Output the [X, Y] coordinate of the center of the cell containing the given text.  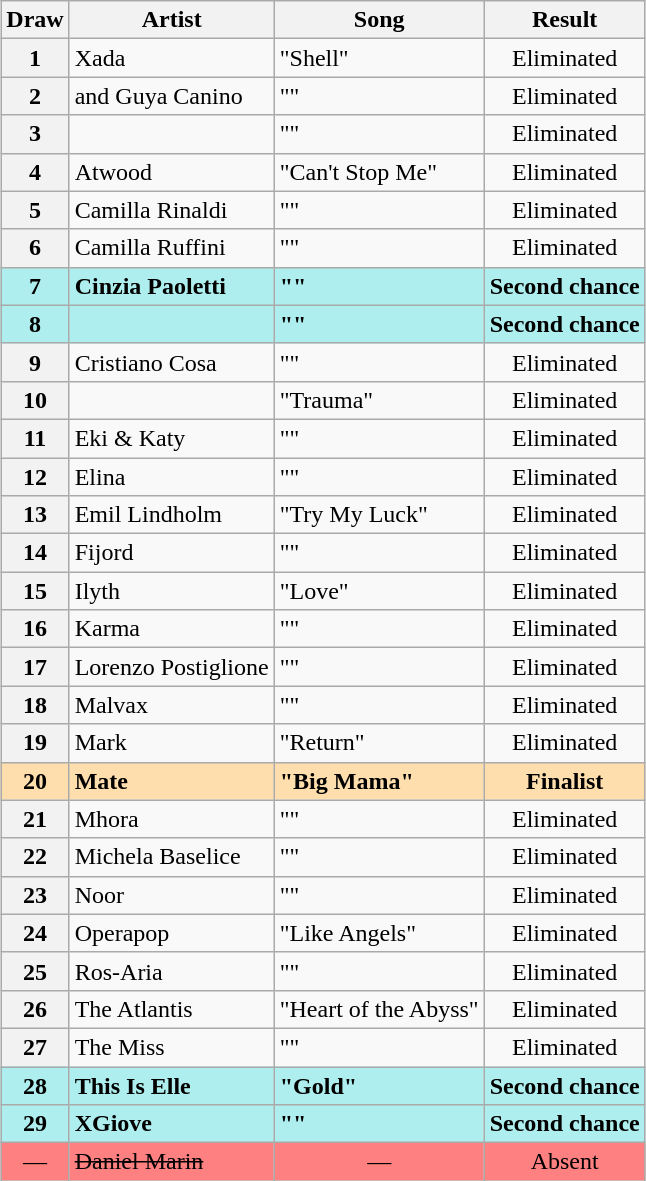
Emil Lindholm [172, 515]
3 [35, 134]
Draw [35, 20]
6 [35, 248]
"Love" [379, 591]
The Miss [172, 1047]
Cinzia Paoletti [172, 286]
Camilla Ruffini [172, 248]
This Is Elle [172, 1085]
"Try My Luck" [379, 515]
Karma [172, 629]
Artist [172, 20]
Michela Baselice [172, 857]
27 [35, 1047]
The Atlantis [172, 1009]
Mark [172, 743]
4 [35, 172]
"Return" [379, 743]
"Trauma" [379, 400]
"Big Mama" [379, 781]
28 [35, 1085]
Elina [172, 477]
Xada [172, 58]
Daniel Marin [172, 1162]
"Like Angels" [379, 933]
Camilla Rinaldi [172, 210]
Fijord [172, 553]
Ros-Aria [172, 971]
1 [35, 58]
and Guya Canino [172, 96]
5 [35, 210]
Operapop [172, 933]
13 [35, 515]
"Shell" [379, 58]
Lorenzo Postiglione [172, 667]
Finalist [564, 781]
11 [35, 438]
Noor [172, 895]
16 [35, 629]
17 [35, 667]
19 [35, 743]
Atwood [172, 172]
14 [35, 553]
Mhora [172, 819]
25 [35, 971]
2 [35, 96]
20 [35, 781]
10 [35, 400]
"Heart of the Abyss" [379, 1009]
Mate [172, 781]
Absent [564, 1162]
8 [35, 324]
12 [35, 477]
21 [35, 819]
Cristiano Cosa [172, 362]
29 [35, 1124]
23 [35, 895]
"Can't Stop Me" [379, 172]
Ilyth [172, 591]
22 [35, 857]
9 [35, 362]
26 [35, 1009]
XGiove [172, 1124]
18 [35, 705]
Eki & Katy [172, 438]
"Gold" [379, 1085]
Result [564, 20]
15 [35, 591]
Song [379, 20]
7 [35, 286]
24 [35, 933]
Malvax [172, 705]
